Scan for the cell matching the given text and deliver its [X, Y] coordinate at center. 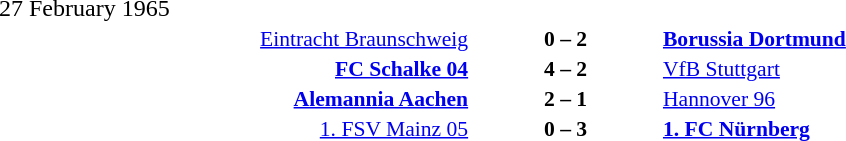
4 – 2 [566, 68]
2 – 1 [566, 98]
0 – 2 [566, 38]
